Find where the given text appears and provide that cell's center as (X, Y) coordinate. 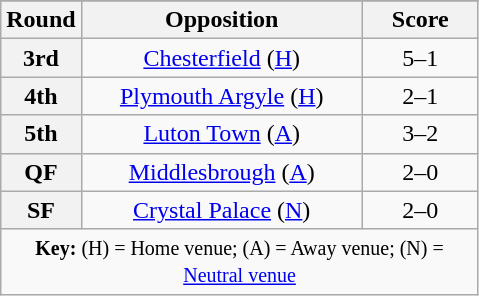
Opposition (222, 20)
Key: (H) = Home venue; (A) = Away venue; (N) = Neutral venue (240, 262)
Plymouth Argyle (H) (222, 96)
3rd (41, 58)
Round (41, 20)
SF (41, 210)
QF (41, 172)
Middlesbrough (A) (222, 172)
4th (41, 96)
Score (420, 20)
5th (41, 134)
Luton Town (A) (222, 134)
5–1 (420, 58)
Chesterfield (H) (222, 58)
Crystal Palace (N) (222, 210)
2–1 (420, 96)
3–2 (420, 134)
